Detect which cell encompasses the target text, then output its (x, y) center coordinate. 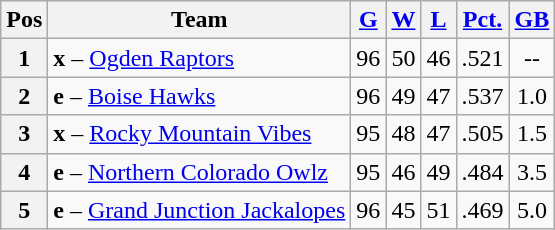
e – Northern Colorado Owlz (200, 172)
51 (438, 210)
1 (24, 58)
3 (24, 134)
Team (200, 20)
e – Boise Hawks (200, 96)
4 (24, 172)
L (438, 20)
.537 (482, 96)
x – Ogden Raptors (200, 58)
5 (24, 210)
.505 (482, 134)
.521 (482, 58)
e – Grand Junction Jackalopes (200, 210)
-- (532, 58)
2 (24, 96)
W (404, 20)
GB (532, 20)
3.5 (532, 172)
1.0 (532, 96)
48 (404, 134)
Pos (24, 20)
45 (404, 210)
.484 (482, 172)
50 (404, 58)
Pct. (482, 20)
.469 (482, 210)
x – Rocky Mountain Vibes (200, 134)
G (368, 20)
1.5 (532, 134)
5.0 (532, 210)
